Scan for the cell matching the given text and deliver its (X, Y) coordinate at center. 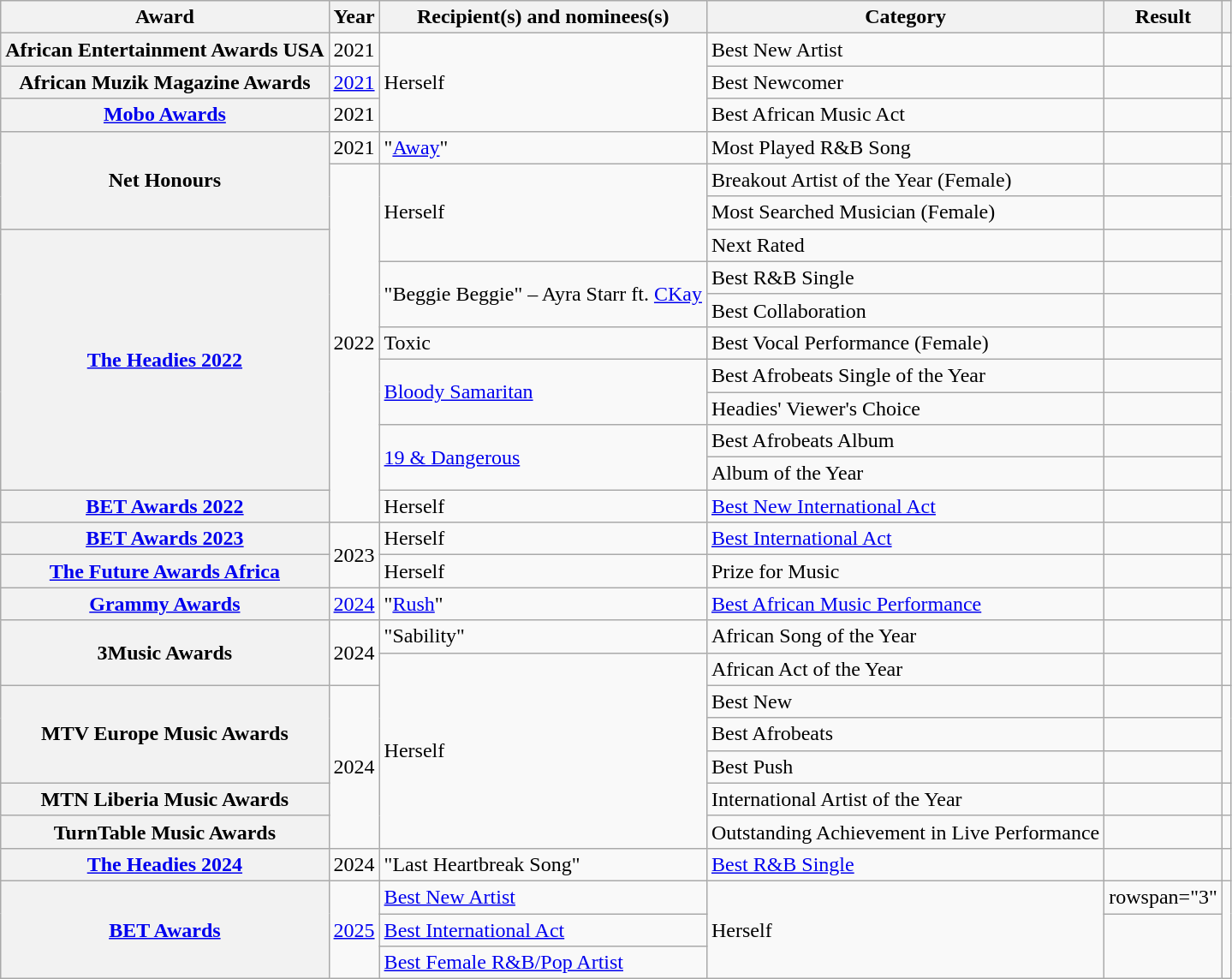
Year (354, 17)
Best New (905, 701)
Best New International Act (905, 506)
African Muzik Magazine Awards (164, 82)
Award (164, 17)
"Away" (543, 147)
Grammy Awards (164, 604)
Album of the Year (905, 474)
Mobo Awards (164, 115)
2023 (354, 555)
Result (1164, 17)
The Headies 2024 (164, 864)
TurnTable Music Awards (164, 832)
19 & Dangerous (543, 457)
Best Push (905, 767)
"Last Heartbreak Song" (543, 864)
Breakout Artist of the Year (Female) (905, 180)
Best African Music Performance (905, 604)
Toxic (543, 343)
3Music Awards (164, 653)
MTV Europe Music Awards (164, 734)
Best Female R&B/Pop Artist (543, 963)
Best Afrobeats (905, 734)
Bloody Samaritan (543, 391)
"Beggie Beggie" – Ayra Starr ft. CKay (543, 294)
BET Awards (164, 929)
The Headies 2022 (164, 359)
Outstanding Achievement in Live Performance (905, 832)
"Rush" (543, 604)
"Sability" (543, 636)
MTN Liberia Music Awards (164, 799)
Most Searched Musician (Female) (905, 212)
Next Rated (905, 245)
Best Collaboration (905, 310)
The Future Awards Africa (164, 571)
African Act of the Year (905, 669)
BET Awards 2023 (164, 539)
Best Afrobeats Album (905, 441)
Headies' Viewer's Choice (905, 409)
Best Afrobeats Single of the Year (905, 375)
Most Played R&B Song (905, 147)
2025 (354, 929)
African Entertainment Awards USA (164, 50)
Best Vocal Performance (Female) (905, 343)
African Song of the Year (905, 636)
rowspan="3" (1164, 897)
Category (905, 17)
Best Newcomer (905, 82)
Net Honours (164, 180)
International Artist of the Year (905, 799)
Prize for Music (905, 571)
Best African Music Act (905, 115)
2022 (354, 343)
Recipient(s) and nominees(s) (543, 17)
BET Awards 2022 (164, 506)
